Scan for the cell matching the given text and deliver its (X, Y) coordinate at center. 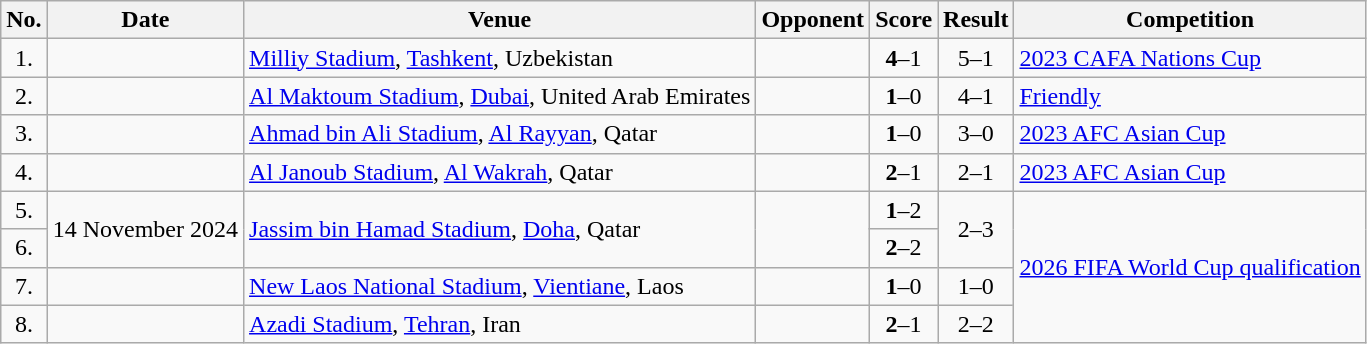
2026 FIFA World Cup qualification (1190, 267)
6. (24, 248)
Al Maktoum Stadium, Dubai, United Arab Emirates (500, 96)
8. (24, 324)
3–0 (976, 134)
4. (24, 172)
14 November 2024 (145, 229)
Jassim bin Hamad Stadium, Doha, Qatar (500, 229)
Opponent (813, 20)
Friendly (1190, 96)
New Laos National Stadium, Vientiane, Laos (500, 286)
5. (24, 210)
7. (24, 286)
Ahmad bin Ali Stadium, Al Rayyan, Qatar (500, 134)
2. (24, 96)
2–3 (976, 229)
Result (976, 20)
Score (904, 20)
3. (24, 134)
Venue (500, 20)
Date (145, 20)
Al Janoub Stadium, Al Wakrah, Qatar (500, 172)
Milliy Stadium, Tashkent, Uzbekistan (500, 58)
5–1 (976, 58)
Competition (1190, 20)
1–2 (904, 210)
No. (24, 20)
1. (24, 58)
2023 CAFA Nations Cup (1190, 58)
Azadi Stadium, Tehran, Iran (500, 324)
